Extract the [x, y] coordinate from the center of the cell holding the provided text.  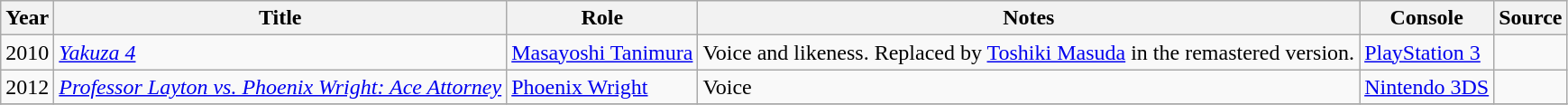
Console [1426, 18]
Nintendo 3DS [1426, 87]
PlayStation 3 [1426, 52]
2012 [27, 87]
Yakuza 4 [280, 52]
Professor Layton vs. Phoenix Wright: Ace Attorney [280, 87]
Role [602, 18]
Year [27, 18]
Phoenix Wright [602, 87]
Source [1531, 18]
Title [280, 18]
2010 [27, 52]
Voice [1029, 87]
Masayoshi Tanimura [602, 52]
Notes [1029, 18]
Voice and likeness. Replaced by Toshiki Masuda in the remastered version. [1029, 52]
